Output the (x, y) coordinate of the center of the cell containing the given text.  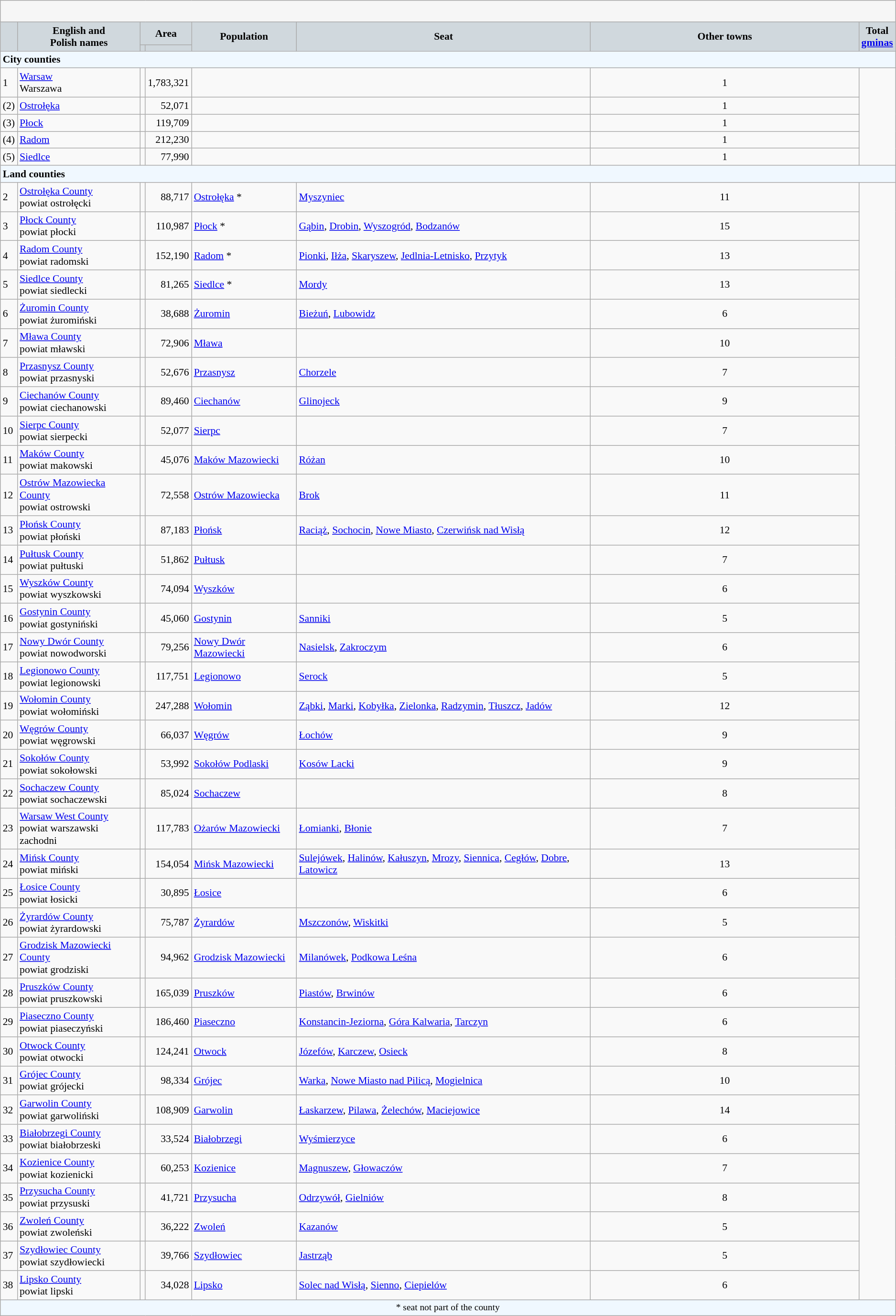
Ostrołęka * (244, 197)
Radom * (244, 255)
Kazanów (443, 1227)
Węgrów Countypowiat węgrowski (79, 735)
Jastrząb (443, 1256)
117,751 (168, 677)
Totalgminas (877, 36)
(4) (9, 140)
Pułtusk Countypowiat pułtuski (79, 560)
Józefów, Karczew, Osieck (443, 1051)
87,183 (168, 530)
Kozienice (244, 1168)
34 (9, 1168)
Ciechanów (244, 401)
Glinojeck (443, 401)
75,787 (168, 922)
Gostynin Countypowiat gostyniński (79, 618)
88,717 (168, 197)
Garwolin Countypowiat garwoliński (79, 1110)
Bieżuń, Lubowidz (443, 313)
81,265 (168, 285)
Płońsk (244, 530)
39,766 (168, 1256)
Łaskarzew, Pilawa, Żelechów, Maciejowice (443, 1110)
28 (9, 993)
89,460 (168, 401)
74,094 (168, 589)
77,990 (168, 157)
Mszczonów, Wiskitki (443, 922)
32 (9, 1110)
Mława Countypowiat mławski (79, 343)
45,076 (168, 460)
186,460 (168, 1023)
38,688 (168, 313)
16 (9, 618)
Ciechanów Countypowiat ciechanowski (79, 401)
20 (9, 735)
53,992 (168, 765)
Lipsko Countypowiat lipski (79, 1285)
Nowy Dwór Mazowiecki (244, 647)
* seat not part of the county (448, 1307)
22 (9, 793)
41,721 (168, 1197)
60,253 (168, 1168)
Wołomin Countypowiat wołomiński (79, 705)
3 (9, 227)
Myszyniec (443, 197)
33 (9, 1139)
110,987 (168, 227)
124,241 (168, 1051)
(5) (9, 157)
152,190 (168, 255)
66,037 (168, 735)
36,222 (168, 1227)
Sochaczew (244, 793)
Białobrzegi Countypowiat białobrzeski (79, 1139)
108,909 (168, 1110)
98,334 (168, 1081)
Other towns (725, 36)
27 (9, 958)
Radom (79, 140)
Maków Countypowiat makowski (79, 460)
Pruszków Countypowiat pruszkowski (79, 993)
Sulejówek, Halinów, Kałuszyn, Mrozy, Siennica, Cegłów, Dobre, Latowicz (443, 864)
Odrzywół, Gielniów (443, 1197)
18 (9, 677)
1,783,321 (168, 83)
Piastów, Brwinów (443, 993)
117,783 (168, 829)
45,060 (168, 618)
94,962 (168, 958)
Gąbin, Drobin, Wyszogród, Bodzanów (443, 227)
Pruszków (244, 993)
21 (9, 765)
36 (9, 1227)
City counties (448, 60)
Płock * (244, 227)
(3) (9, 123)
Piaseczno (244, 1023)
Łochów (443, 735)
Mordy (443, 285)
165,039 (168, 993)
Białobrzegi (244, 1139)
Radom Countypowiat radomski (79, 255)
Mińsk Mazowiecki (244, 864)
Konstancin-Jeziorna, Góra Kalwaria, Tarczyn (443, 1023)
Płock (79, 123)
38 (9, 1285)
51,862 (168, 560)
Gostynin (244, 618)
Seat (443, 36)
Population (244, 36)
Maków Mazowiecki (244, 460)
Kozienice Countypowiat kozienicki (79, 1168)
25 (9, 894)
(2) (9, 106)
Żuromin (244, 313)
Sierpc Countypowiat sierpecki (79, 431)
Grójec (244, 1081)
72,558 (168, 495)
Mława (244, 343)
Nasielsk, Zakroczym (443, 647)
119,709 (168, 123)
Siedlce Countypowiat siedlecki (79, 285)
Sanniki (443, 618)
Raciąż, Sochocin, Nowe Miasto, Czerwińsk nad Wisłą (443, 530)
Warsaw West Countypowiat warszawski zachodni (79, 829)
52,676 (168, 373)
Żuromin Countypowiat żuromiński (79, 313)
33,524 (168, 1139)
247,288 (168, 705)
Pułtusk (244, 560)
212,230 (168, 140)
Mińsk Countypowiat miński (79, 864)
Ostrów Mazowiecka (244, 495)
2 (9, 197)
Wyszków (244, 589)
Serock (443, 677)
72,906 (168, 343)
WarsawWarszawa (79, 83)
Land counties (448, 174)
Żyrardów (244, 922)
Warka, Nowe Miasto nad Pilicą, Mogielnica (443, 1081)
Przasnysz Countypowiat przasnyski (79, 373)
Sokołów Podlaski (244, 765)
Płock Countypowiat płocki (79, 227)
Łosice Countypowiat łosicki (79, 894)
Żyrardów Countypowiat żyrardowski (79, 922)
30,895 (168, 894)
52,077 (168, 431)
Ząbki, Marki, Kobyłka, Zielonka, Radzymin, Tłuszcz, Jadów (443, 705)
Sokołów Countypowiat sokołowski (79, 765)
Wołomin (244, 705)
English andPolish names (79, 36)
34,028 (168, 1285)
Szydłowiec Countypowiat szydłowiecki (79, 1256)
Area (166, 33)
Łomianki, Błonie (443, 829)
Pionki, Iłża, Skaryszew, Jedlnia-Letnisko, Przytyk (443, 255)
Legionowo Countypowiat legionowski (79, 677)
Sierpc (244, 431)
Przysucha Countypowiat przysuski (79, 1197)
Ostrołęka (79, 106)
Łosice (244, 894)
Przasnysz (244, 373)
79,256 (168, 647)
Przysucha (244, 1197)
Ostrów Mazowiecka Countypowiat ostrowski (79, 495)
31 (9, 1081)
Otwock (244, 1051)
Nowy Dwór Countypowiat nowodworski (79, 647)
Brok (443, 495)
Magnuszew, Głowaczów (443, 1168)
Grójec Countypowiat grójecki (79, 1081)
Grodzisk Mazowiecki (244, 958)
Solec nad Wisłą, Sienno, Ciepielów (443, 1285)
Ostrołęka Countypowiat ostrołęcki (79, 197)
17 (9, 647)
Zwoleń Countypowiat zwoleński (79, 1227)
Wyszków Countypowiat wyszkowski (79, 589)
Otwock Countypowiat otwocki (79, 1051)
52,071 (168, 106)
Ożarów Mazowiecki (244, 829)
Sochaczew Countypowiat sochaczewski (79, 793)
Garwolin (244, 1110)
19 (9, 705)
Zwoleń (244, 1227)
154,054 (168, 864)
Legionowo (244, 677)
Chorzele (443, 373)
23 (9, 829)
Płońsk Countypowiat płoński (79, 530)
37 (9, 1256)
24 (9, 864)
Wyśmierzyce (443, 1139)
26 (9, 922)
85,024 (168, 793)
Milanówek, Podkowa Leśna (443, 958)
29 (9, 1023)
Lipsko (244, 1285)
4 (9, 255)
Kosów Lacki (443, 765)
Piaseczno Countypowiat piaseczyński (79, 1023)
Siedlce (79, 157)
Węgrów (244, 735)
35 (9, 1197)
Szydłowiec (244, 1256)
30 (9, 1051)
Różan (443, 460)
Grodzisk Mazowiecki Countypowiat grodziski (79, 958)
Siedlce * (244, 285)
